Locate the cell with the specified text and output its (X, Y) center coordinate. 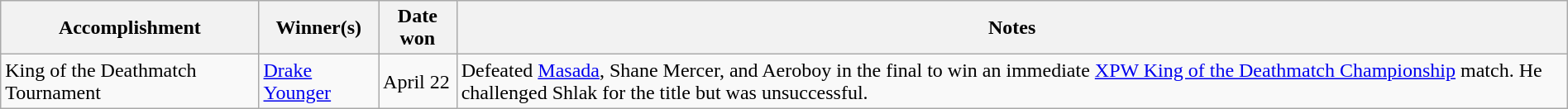
King of the Deathmatch Tournament (130, 81)
April 22 (418, 81)
Date won (418, 28)
Winner(s) (319, 28)
Accomplishment (130, 28)
Drake Younger (319, 81)
Notes (1012, 28)
